Locate the cell with the specified text and output its (x, y) center coordinate. 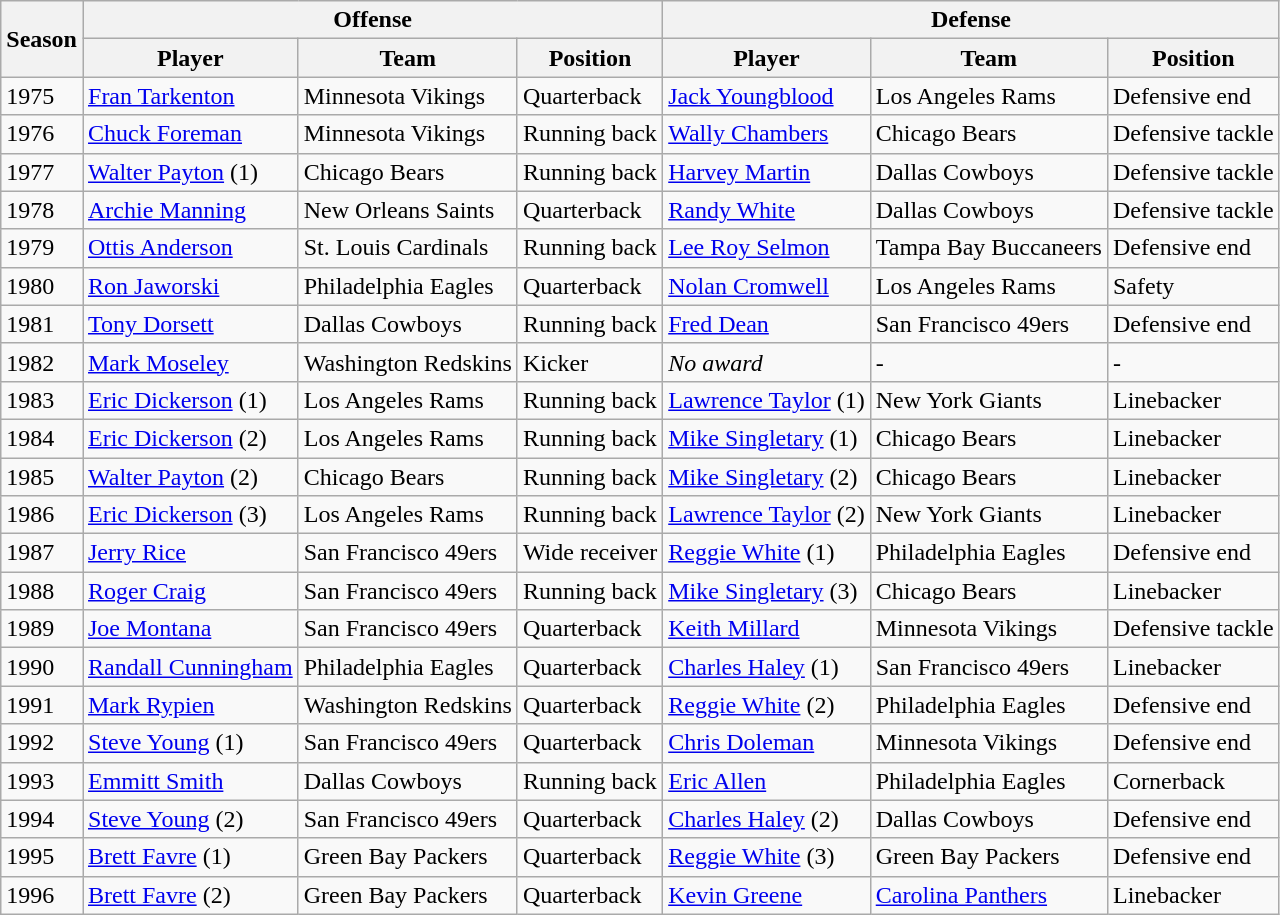
Walter Payton (2) (190, 477)
Defense (971, 20)
Season (42, 39)
1989 (42, 629)
1982 (42, 362)
Ottis Anderson (190, 248)
Fran Tarkenton (190, 96)
Ron Jaworski (190, 286)
1985 (42, 477)
1983 (42, 400)
1994 (42, 819)
Fred Dean (767, 324)
Kicker (590, 362)
Reggie White (2) (767, 705)
Reggie White (1) (767, 553)
1975 (42, 96)
Nolan Cromwell (767, 286)
1995 (42, 857)
Eric Allen (767, 781)
Chuck Foreman (190, 134)
New Orleans Saints (408, 210)
1991 (42, 705)
Randy White (767, 210)
Jerry Rice (190, 553)
Eric Dickerson (2) (190, 438)
1988 (42, 591)
1986 (42, 515)
Offense (372, 20)
St. Louis Cardinals (408, 248)
Mike Singletary (1) (767, 438)
Emmitt Smith (190, 781)
Steve Young (1) (190, 743)
Tampa Bay Buccaneers (988, 248)
Keith Millard (767, 629)
1978 (42, 210)
Lawrence Taylor (1) (767, 400)
Steve Young (2) (190, 819)
Charles Haley (2) (767, 819)
Brett Favre (2) (190, 895)
Cornerback (1193, 781)
Tony Dorsett (190, 324)
Roger Craig (190, 591)
1977 (42, 172)
Joe Montana (190, 629)
1992 (42, 743)
Brett Favre (1) (190, 857)
1990 (42, 667)
1993 (42, 781)
Reggie White (3) (767, 857)
Lawrence Taylor (2) (767, 515)
1984 (42, 438)
Mike Singletary (3) (767, 591)
Charles Haley (1) (767, 667)
Jack Youngblood (767, 96)
1996 (42, 895)
1987 (42, 553)
1981 (42, 324)
Mike Singletary (2) (767, 477)
Chris Doleman (767, 743)
1979 (42, 248)
Walter Payton (1) (190, 172)
Mark Moseley (190, 362)
Archie Manning (190, 210)
Safety (1193, 286)
No award (767, 362)
Mark Rypien (190, 705)
Eric Dickerson (1) (190, 400)
Lee Roy Selmon (767, 248)
Carolina Panthers (988, 895)
Randall Cunningham (190, 667)
Wally Chambers (767, 134)
Eric Dickerson (3) (190, 515)
1980 (42, 286)
Kevin Greene (767, 895)
1976 (42, 134)
Harvey Martin (767, 172)
Wide receiver (590, 553)
